Identify which cell holds the provided text, then report its (X, Y) central coordinate. 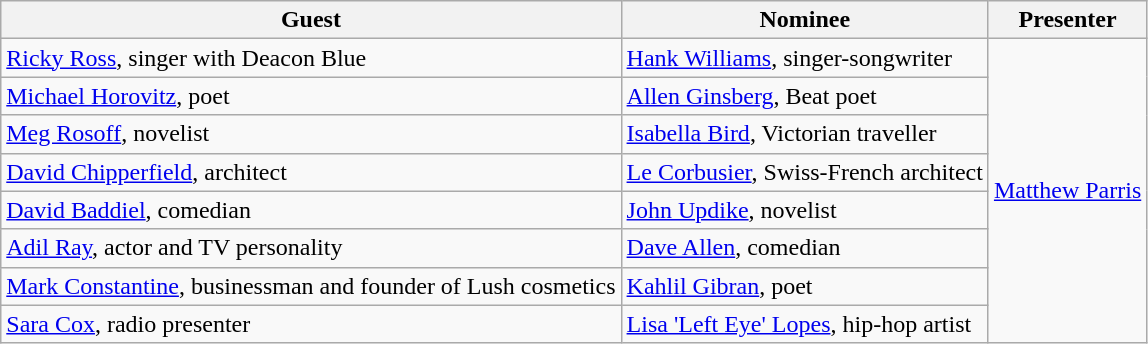
Meg Rosoff, novelist (311, 134)
Nominee (804, 20)
David Baddiel, comedian (311, 210)
Matthew Parris (1067, 191)
Lisa 'Left Eye' Lopes, hip-hop artist (804, 324)
Ricky Ross, singer with Deacon Blue (311, 58)
Adil Ray, actor and TV personality (311, 248)
Allen Ginsberg, Beat poet (804, 96)
Mark Constantine, businessman and founder of Lush cosmetics (311, 286)
Presenter (1067, 20)
Isabella Bird, Victorian traveller (804, 134)
Le Corbusier, Swiss-French architect (804, 172)
Dave Allen, comedian (804, 248)
Kahlil Gibran, poet (804, 286)
Hank Williams, singer-songwriter (804, 58)
Guest (311, 20)
John Updike, novelist (804, 210)
Sara Cox, radio presenter (311, 324)
David Chipperfield, architect (311, 172)
Michael Horovitz, poet (311, 96)
